Capture the cell that displays the provided text and extract its [X, Y] central coordinate. 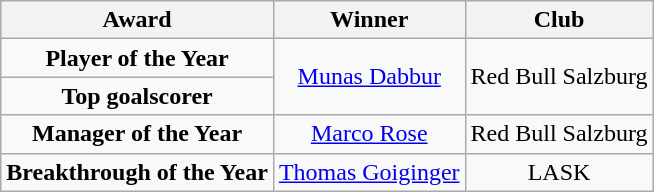
Breakthrough of the Year [138, 172]
Winner [369, 20]
LASK [559, 172]
Thomas Goiginger [369, 172]
Marco Rose [369, 134]
Club [559, 20]
Top goalscorer [138, 96]
Award [138, 20]
Munas Dabbur [369, 77]
Manager of the Year [138, 134]
Player of the Year [138, 58]
